Identify which cell holds the provided text, then report its [X, Y] central coordinate. 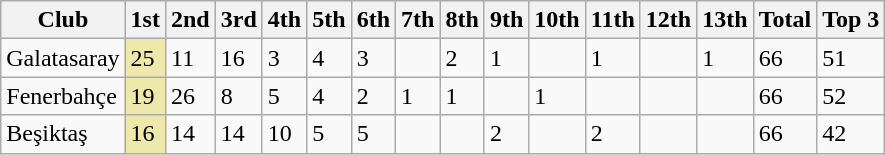
5th [329, 20]
13th [725, 20]
25 [145, 58]
10th [557, 20]
1st [145, 20]
6th [373, 20]
Top 3 [851, 20]
Galatasaray [63, 58]
11th [612, 20]
Total [785, 20]
Club [63, 20]
7th [418, 20]
12th [668, 20]
3rd [238, 20]
8th [462, 20]
11 [190, 58]
4th [284, 20]
Beşiktaş [63, 134]
10 [284, 134]
51 [851, 58]
42 [851, 134]
8 [238, 96]
9th [506, 20]
52 [851, 96]
Fenerbahçe [63, 96]
26 [190, 96]
19 [145, 96]
2nd [190, 20]
